Identify which cell holds the provided text, then report its [x, y] central coordinate. 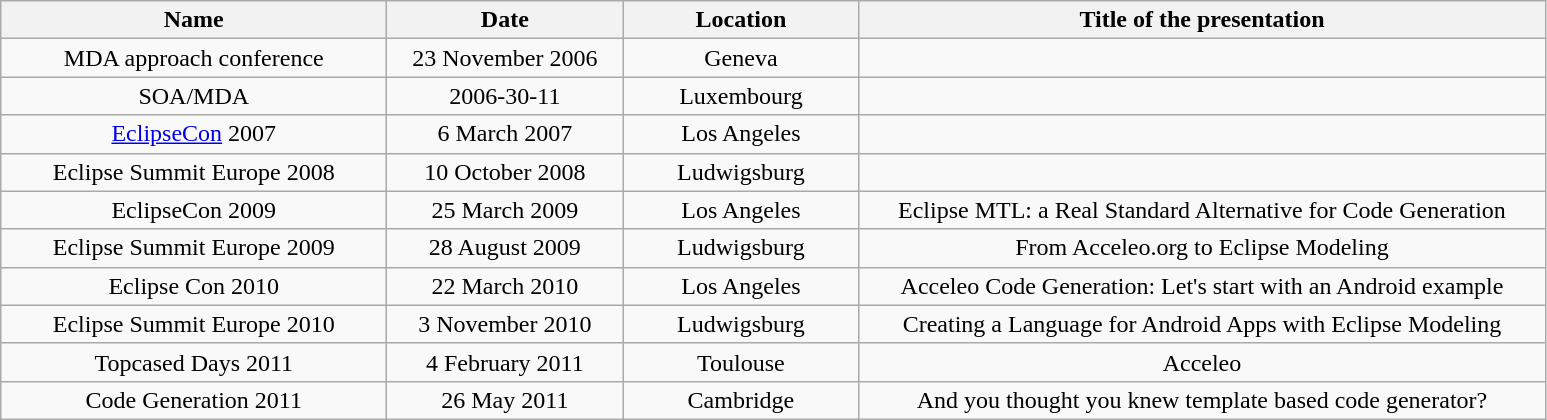
Eclipse Con 2010 [194, 286]
26 May 2011 [505, 400]
22 March 2010 [505, 286]
EclipseCon 2007 [194, 134]
28 August 2009 [505, 248]
MDA approach conference [194, 58]
Eclipse Summit Europe 2008 [194, 172]
Code Generation 2011 [194, 400]
Eclipse Summit Europe 2010 [194, 324]
From Acceleo.org to Eclipse Modeling [1202, 248]
Acceleo [1202, 362]
SOA/MDA [194, 96]
Location [741, 20]
10 October 2008 [505, 172]
Eclipse MTL: a Real Standard Alternative for Code Generation [1202, 210]
Title of the presentation [1202, 20]
Acceleo Code Generation: Let's start with an Android example [1202, 286]
Name [194, 20]
Creating a Language for Android Apps with Eclipse Modeling [1202, 324]
6 March 2007 [505, 134]
Luxembourg [741, 96]
25 March 2009 [505, 210]
Eclipse Summit Europe 2009 [194, 248]
Topcased Days 2011 [194, 362]
2006-30-11 [505, 96]
Geneva [741, 58]
EclipseCon 2009 [194, 210]
23 November 2006 [505, 58]
And you thought you knew template based code generator? [1202, 400]
Date [505, 20]
Cambridge [741, 400]
3 November 2010 [505, 324]
Toulouse [741, 362]
4 February 2011 [505, 362]
